Pinpoint the cell where the given text exists, returning its (X, Y) midpoint coordinate. 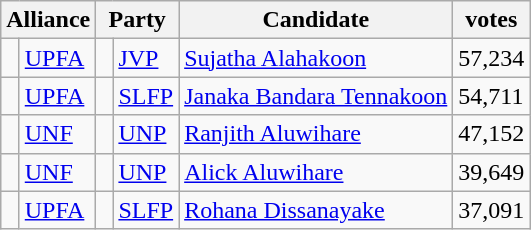
Alick Aluwihare (316, 172)
Candidate (316, 20)
47,152 (492, 134)
39,649 (492, 172)
Ranjith Aluwihare (316, 134)
Sujatha Alahakoon (316, 58)
votes (492, 20)
Party (138, 20)
JVP (146, 58)
54,711 (492, 96)
37,091 (492, 210)
Alliance (48, 20)
Rohana Dissanayake (316, 210)
Janaka Bandara Tennakoon (316, 96)
57,234 (492, 58)
